From the cell containing the given text, extract its center point as (X, Y) coordinate. 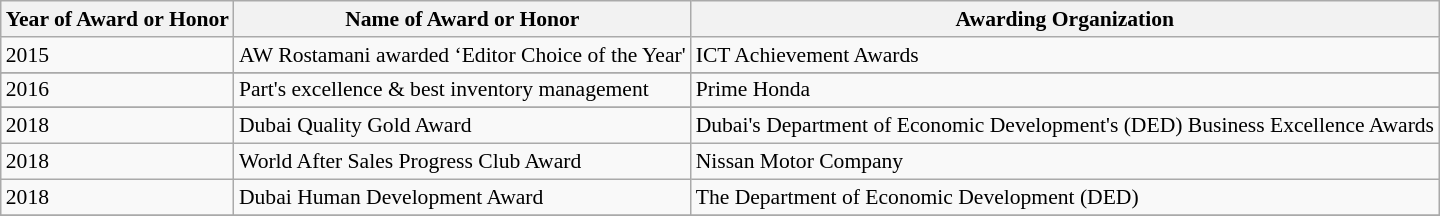
ICT Achievement Awards (1065, 55)
Dubai Human Development Award (462, 197)
Name of Award or Honor (462, 19)
Year of Award or Honor (118, 19)
Prime Honda (1065, 90)
Awarding Organization (1065, 19)
Part's excellence & best inventory management (462, 90)
Dubai's Department of Economic Development's (DED) Business Excellence Awards (1065, 126)
2016 (118, 90)
The Department of Economic Development (DED) (1065, 197)
Nissan Motor Company (1065, 162)
Dubai Quality Gold Award (462, 126)
World After Sales Progress Club Award (462, 162)
2015 (118, 55)
AW Rostamani awarded ‘Editor Choice of the Year' (462, 55)
